From the cell containing the given text, extract its center point as [X, Y] coordinate. 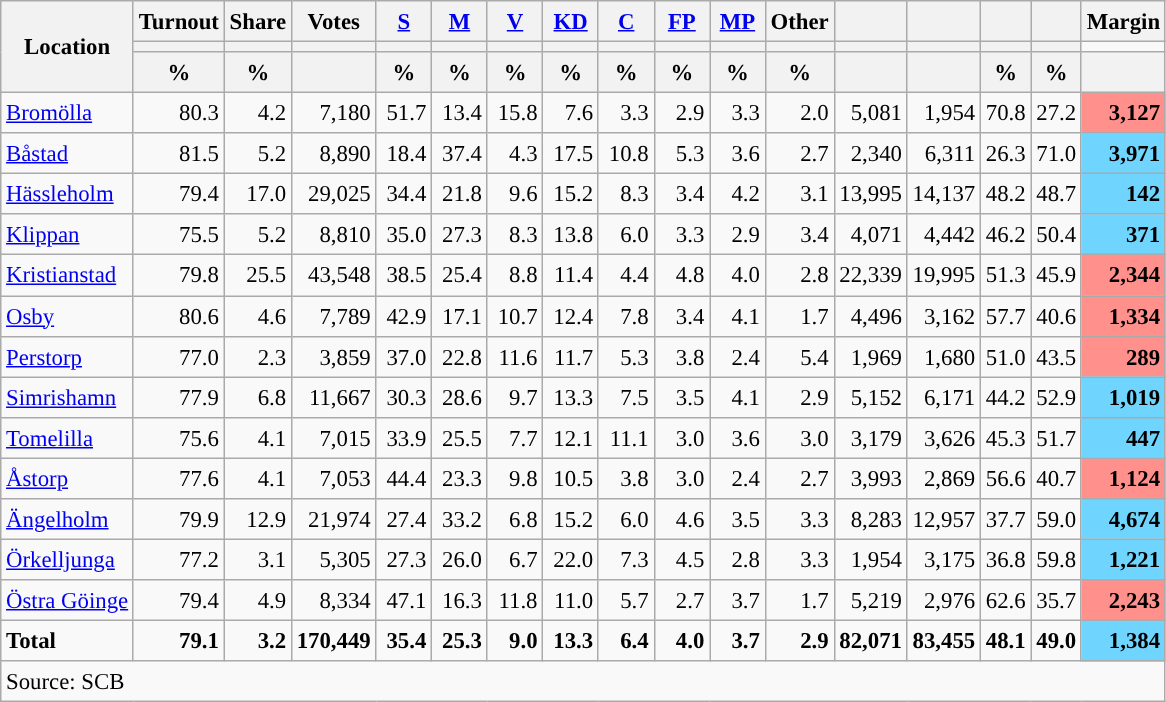
11.4 [571, 276]
8,334 [334, 600]
1,221 [1123, 560]
83,455 [944, 640]
2.3 [258, 356]
3,971 [1123, 154]
59.0 [1056, 520]
33.9 [404, 438]
23.3 [460, 478]
15.8 [515, 114]
Båstad [68, 154]
8,890 [334, 154]
1,334 [1123, 316]
21,974 [334, 520]
56.6 [1005, 478]
4.4 [626, 276]
5,081 [870, 114]
12.4 [571, 316]
Osby [68, 316]
V [515, 22]
11,667 [334, 398]
11.1 [626, 438]
4,442 [944, 234]
50.4 [1056, 234]
9.0 [515, 640]
7,180 [334, 114]
10.8 [626, 154]
M [460, 22]
17.0 [258, 194]
Location [68, 47]
2.0 [800, 114]
Margin [1123, 22]
2,340 [870, 154]
3,626 [944, 438]
3.2 [258, 640]
19,995 [944, 276]
Klippan [68, 234]
27.4 [404, 520]
5,152 [870, 398]
7.3 [626, 560]
42.9 [404, 316]
18.4 [404, 154]
77.6 [178, 478]
7,015 [334, 438]
142 [1123, 194]
12.1 [571, 438]
33.2 [460, 520]
Bromölla [68, 114]
Perstorp [68, 356]
79.1 [178, 640]
170,449 [334, 640]
48.1 [1005, 640]
289 [1123, 356]
80.3 [178, 114]
75.6 [178, 438]
70.8 [1005, 114]
Simrishamn [68, 398]
22.8 [460, 356]
Votes [334, 22]
S [404, 22]
12.9 [258, 520]
77.0 [178, 356]
Other [800, 22]
46.2 [1005, 234]
4.9 [258, 600]
447 [1123, 438]
9.7 [515, 398]
21.8 [460, 194]
KD [571, 22]
2,869 [944, 478]
Åstorp [68, 478]
11.0 [571, 600]
Share [258, 22]
43,548 [334, 276]
40.7 [1056, 478]
7.6 [571, 114]
7.8 [626, 316]
8,283 [870, 520]
43.5 [1056, 356]
17.5 [571, 154]
38.5 [404, 276]
62.6 [1005, 600]
52.9 [1056, 398]
25.4 [460, 276]
13.8 [571, 234]
13,995 [870, 194]
82,071 [870, 640]
7.5 [626, 398]
Kristianstad [68, 276]
45.3 [1005, 438]
26.3 [1005, 154]
8,810 [334, 234]
Tomelilla [68, 438]
5.7 [626, 600]
7,789 [334, 316]
1,124 [1123, 478]
3,162 [944, 316]
27.2 [1056, 114]
5,305 [334, 560]
45.9 [1056, 276]
36.8 [1005, 560]
Source: SCB [584, 682]
4.3 [515, 154]
Östra Göinge [68, 600]
FP [682, 22]
48.7 [1056, 194]
37.0 [404, 356]
77.9 [178, 398]
11.8 [515, 600]
79.9 [178, 520]
37.7 [1005, 520]
47.1 [404, 600]
10.5 [571, 478]
1,680 [944, 356]
Örkelljunga [68, 560]
3,127 [1123, 114]
3,179 [870, 438]
14,137 [944, 194]
28.6 [460, 398]
35.7 [1056, 600]
35.4 [404, 640]
6.7 [515, 560]
16.3 [460, 600]
79.8 [178, 276]
MP [738, 22]
7,053 [334, 478]
40.6 [1056, 316]
1,019 [1123, 398]
3,993 [870, 478]
11.6 [515, 356]
6.4 [626, 640]
77.2 [178, 560]
1,969 [870, 356]
80.6 [178, 316]
59.8 [1056, 560]
8.8 [515, 276]
75.5 [178, 234]
5.4 [800, 356]
6,311 [944, 154]
4.5 [682, 560]
371 [1123, 234]
2,344 [1123, 276]
1,384 [1123, 640]
6,171 [944, 398]
57.7 [1005, 316]
4,071 [870, 234]
37.4 [460, 154]
49.0 [1056, 640]
9.8 [515, 478]
22,339 [870, 276]
29,025 [334, 194]
25.3 [460, 640]
2,243 [1123, 600]
48.2 [1005, 194]
Total [68, 640]
71.0 [1056, 154]
7.7 [515, 438]
2,976 [944, 600]
17.1 [460, 316]
34.4 [404, 194]
30.3 [404, 398]
26.0 [460, 560]
44.2 [1005, 398]
51.0 [1005, 356]
9.6 [515, 194]
13.4 [460, 114]
Turnout [178, 22]
51.3 [1005, 276]
11.7 [571, 356]
3,859 [334, 356]
3,175 [944, 560]
Ängelholm [68, 520]
22.0 [571, 560]
35.0 [404, 234]
C [626, 22]
12,957 [944, 520]
4,496 [870, 316]
4.8 [682, 276]
5,219 [870, 600]
10.7 [515, 316]
44.4 [404, 478]
Hässleholm [68, 194]
4,674 [1123, 520]
81.5 [178, 154]
